Pinpoint the cell where the given text exists, returning its (x, y) midpoint coordinate. 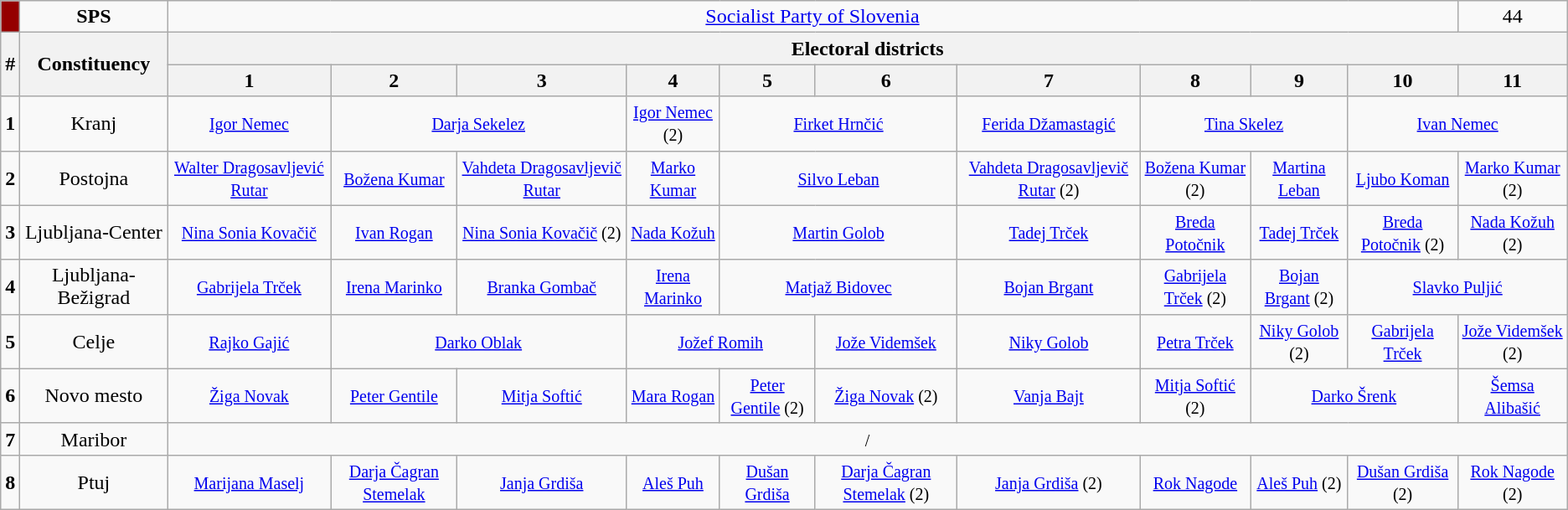
Nina Sonia Kovačič (2) (542, 233)
Ljubo Koman (1402, 178)
Mara Rogan (673, 395)
Novo mesto (94, 395)
Petra Trček (1195, 342)
Darja Čagran Stemelak (2) (886, 482)
Jožef Romih (720, 342)
Nina Sonia Kovačič (250, 233)
Ivan Rogan (394, 233)
Nada Kožuh (2) (1513, 233)
Slavko Puljić (1457, 286)
Niky Golob (1049, 342)
Darja Čagran Stemelak (394, 482)
Rajko Gajić (250, 342)
# (10, 64)
Vanja Bajt (1049, 395)
Aleš Puh (2) (1299, 482)
44 (1513, 17)
/ (868, 439)
Firket Hrnčić (838, 124)
Martina Leban (1299, 178)
Martin Golob (838, 233)
Walter Dragosavljević Rutar (250, 178)
10 (1402, 80)
Janja Grdiša (2) (1049, 482)
Tina Skelez (1244, 124)
Socialist Party of Slovenia (812, 17)
Ptuj (94, 482)
Ljubljana-Center (94, 233)
Matjaž Bidovec (838, 286)
Darko Šrenk (1354, 395)
Marko Kumar (2) (1513, 178)
Niky Golob (2) (1299, 342)
Breda Potočnik (1195, 233)
11 (1513, 80)
Bojan Brgant (1049, 286)
Marko Kumar (673, 178)
Janja Grdiša (542, 482)
Rok Nagode (1195, 482)
Ljubljana-Bežigrad (94, 286)
Božena Kumar (394, 178)
Igor Nemec (250, 124)
Dušan Grdiša (767, 482)
Gabrijela Trček (2) (1195, 286)
Breda Potočnik (2) (1402, 233)
Darja Sekelez (479, 124)
Rok Nagode (2) (1513, 482)
Electoral districts (868, 49)
Jože Videmšek (2) (1513, 342)
Darko Oblak (479, 342)
Vahdeta Dragosavljevič Rutar (542, 178)
Šemsa Alibašić (1513, 395)
Kranj (94, 124)
Celje (94, 342)
Peter Gentile (394, 395)
Mitja Softić (2) (1195, 395)
Božena Kumar (2) (1195, 178)
Žiga Novak (2) (886, 395)
Igor Nemec (2) (673, 124)
SPS (94, 17)
Dušan Grdiša (2) (1402, 482)
Jože Videmšek (886, 342)
Vahdeta Dragosavljevič Rutar (2) (1049, 178)
9 (1299, 80)
Aleš Puh (673, 482)
Maribor (94, 439)
Bojan Brgant (2) (1299, 286)
Marijana Maselj (250, 482)
Ferida Džamastagić (1049, 124)
Branka Gombač (542, 286)
Constituency (94, 64)
Mitja Softić (542, 395)
Silvo Leban (838, 178)
Žiga Novak (250, 395)
Ivan Nemec (1457, 124)
Postojna (94, 178)
Nada Kožuh (673, 233)
Peter Gentile (2) (767, 395)
